Return the [x, y] coordinate for the center point of the cell that contains the specified text.  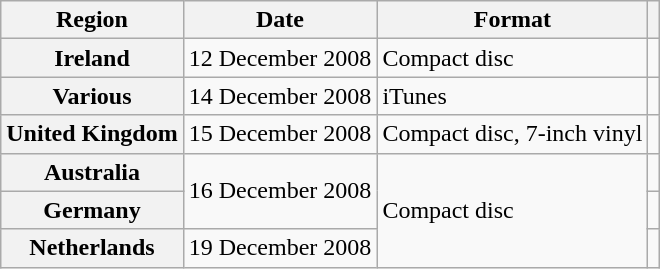
Ireland [92, 58]
Netherlands [92, 248]
Germany [92, 210]
Date [280, 20]
16 December 2008 [280, 191]
Australia [92, 172]
Region [92, 20]
14 December 2008 [280, 96]
iTunes [512, 96]
19 December 2008 [280, 248]
Compact disc, 7-inch vinyl [512, 134]
Various [92, 96]
United Kingdom [92, 134]
12 December 2008 [280, 58]
Format [512, 20]
15 December 2008 [280, 134]
